Detect which cell encompasses the target text, then output its (x, y) center coordinate. 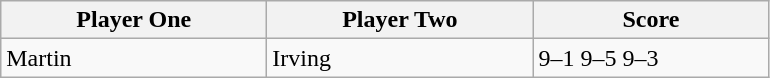
Score (651, 20)
Player One (134, 20)
Irving (400, 58)
Martin (134, 58)
Player Two (400, 20)
9–1 9–5 9–3 (651, 58)
